Pinpoint the cell where the given text exists, returning its [x, y] midpoint coordinate. 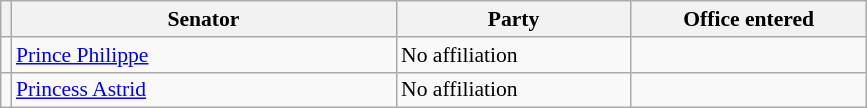
Party [514, 19]
Prince Philippe [204, 55]
Office entered [748, 19]
Princess Astrid [204, 90]
Senator [204, 19]
